Return (x, y) of the center of cell containing provided text 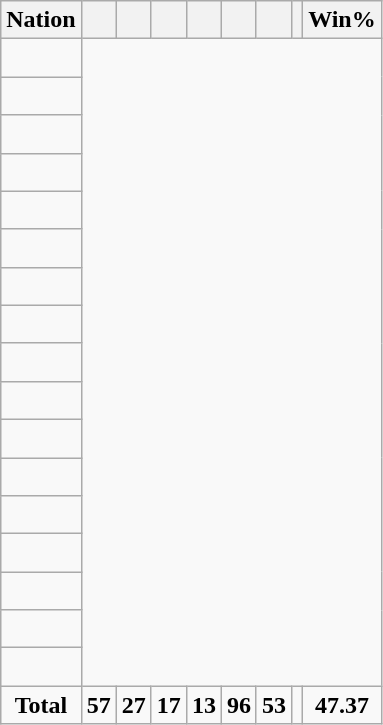
57 (98, 705)
47.37 (342, 705)
27 (134, 705)
17 (168, 705)
Nation (41, 20)
96 (238, 705)
13 (204, 705)
Win% (342, 20)
53 (274, 705)
Total (41, 705)
